Output the [x, y] coordinate of the center of the cell containing the given text.  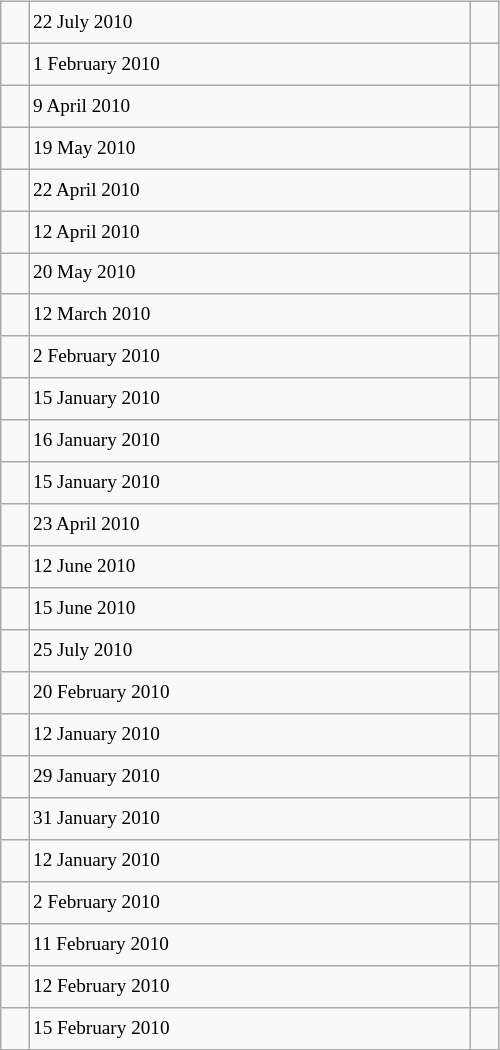
19 May 2010 [249, 148]
12 June 2010 [249, 567]
15 June 2010 [249, 609]
31 January 2010 [249, 819]
1 February 2010 [249, 64]
25 July 2010 [249, 651]
12 February 2010 [249, 986]
12 March 2010 [249, 315]
20 May 2010 [249, 274]
20 February 2010 [249, 693]
22 April 2010 [249, 190]
15 February 2010 [249, 1028]
11 February 2010 [249, 944]
16 January 2010 [249, 441]
12 April 2010 [249, 232]
23 April 2010 [249, 525]
29 January 2010 [249, 777]
9 April 2010 [249, 106]
22 July 2010 [249, 22]
